From the cell containing the given text, extract its center point as [X, Y] coordinate. 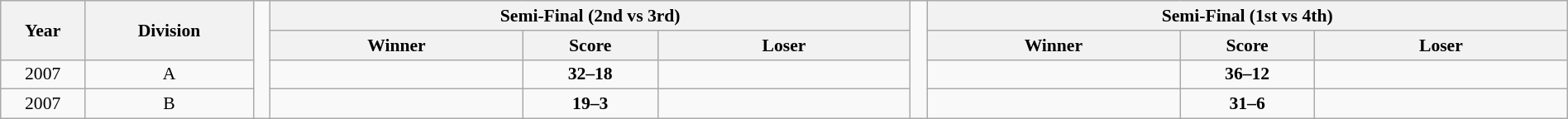
36–12 [1247, 74]
B [170, 104]
32–18 [590, 74]
19–3 [590, 104]
Semi-Final (2nd vs 3rd) [590, 16]
Year [43, 30]
Semi-Final (1st vs 4th) [1247, 16]
31–6 [1247, 104]
Division [170, 30]
A [170, 74]
